Search for the cell housing the specified text and yield its (x, y) center coordinate. 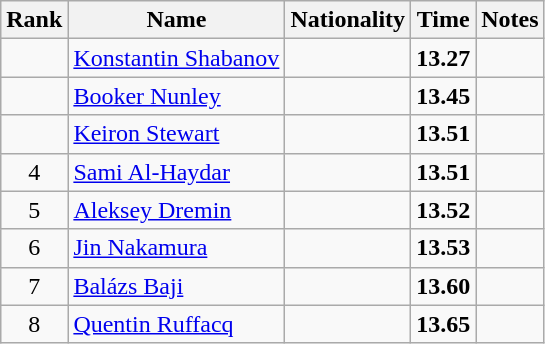
Konstantin Shabanov (176, 58)
Booker Nunley (176, 96)
13.60 (444, 286)
Sami Al-Haydar (176, 172)
Nationality (348, 20)
Time (444, 20)
Jin Nakamura (176, 248)
5 (34, 210)
Quentin Ruffacq (176, 324)
Notes (510, 20)
Name (176, 20)
7 (34, 286)
13.27 (444, 58)
4 (34, 172)
Rank (34, 20)
6 (34, 248)
Balázs Baji (176, 286)
13.45 (444, 96)
Keiron Stewart (176, 134)
13.53 (444, 248)
13.65 (444, 324)
13.52 (444, 210)
8 (34, 324)
Aleksey Dremin (176, 210)
